Detect which cell encompasses the target text, then output its [x, y] center coordinate. 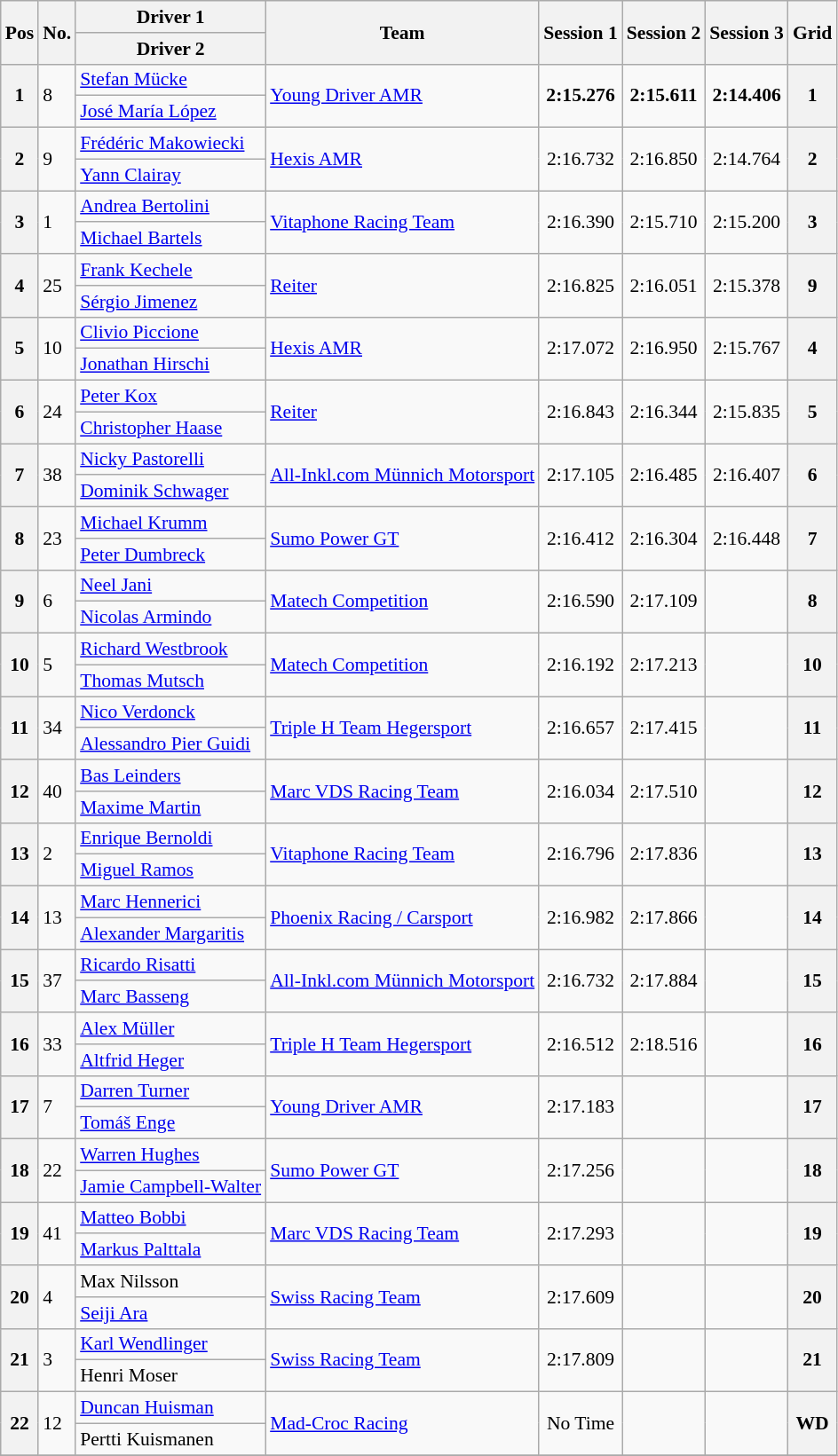
Max Nilsson [170, 1281]
2:16.950 [664, 348]
2:16.448 [747, 538]
2:15.378 [747, 286]
Clivio Piccione [170, 333]
Mad-Croc Racing [402, 1423]
Maxime Martin [170, 807]
2:17.183 [581, 1107]
Frédéric Makowiecki [170, 144]
Karl Wendlinger [170, 1344]
2:16.850 [664, 160]
2:14.764 [747, 160]
Richard Westbrook [170, 649]
2:16.412 [581, 538]
Warren Hughes [170, 1155]
Thomas Mutsch [170, 681]
2:17.415 [664, 728]
Jamie Campbell-Walter [170, 1186]
2:15.835 [747, 412]
Driver 1 [170, 17]
2:16.590 [581, 602]
Dominik Schwager [170, 492]
2:17.809 [581, 1359]
Nico Verdonck [170, 712]
23 [57, 538]
Duncan Huisman [170, 1408]
2:15.200 [747, 222]
Stefan Mücke [170, 80]
Session 2 [664, 32]
Seiji Ara [170, 1313]
Andrea Bertolini [170, 207]
Alex Müller [170, 1028]
2:15.276 [581, 96]
2:16.982 [581, 917]
2:16.051 [664, 286]
2:16.390 [581, 222]
Session 3 [747, 32]
2:18.516 [664, 1043]
2:16.407 [747, 476]
Driver 2 [170, 49]
Nicolas Armindo [170, 618]
Alexander Margaritis [170, 933]
Sérgio Jimenez [170, 302]
2:17.105 [581, 476]
2:17.109 [664, 602]
Yann Clairay [170, 175]
Tomáš Enge [170, 1123]
Marc Hennerici [170, 902]
2:17.510 [664, 791]
Peter Kox [170, 397]
WD [813, 1423]
Michael Bartels [170, 239]
No. [57, 32]
Team [402, 32]
2:15.767 [747, 348]
2:16.192 [581, 665]
2:16.034 [581, 791]
Enrique Bernoldi [170, 838]
2:16.512 [581, 1043]
Henri Moser [170, 1376]
37 [57, 981]
2:16.796 [581, 854]
Ricardo Risatti [170, 965]
2:17.866 [664, 917]
No Time [581, 1423]
Michael Krumm [170, 523]
2:15.611 [664, 96]
Darren Turner [170, 1091]
2:17.213 [664, 665]
2:17.836 [664, 854]
41 [57, 1233]
Nicky Pastorelli [170, 460]
Frank Kechele [170, 270]
Neel Jani [170, 586]
33 [57, 1043]
2:16.657 [581, 728]
Miguel Ramos [170, 870]
2:17.609 [581, 1297]
Bas Leinders [170, 775]
2:14.406 [747, 96]
Jonathan Hirschi [170, 365]
2:15.710 [664, 222]
Alessandro Pier Guidi [170, 744]
José María López [170, 112]
Phoenix Racing / Carsport [402, 917]
24 [57, 412]
2:17.884 [664, 981]
38 [57, 476]
34 [57, 728]
Peter Dumbreck [170, 555]
Matteo Bobbi [170, 1218]
Pertti Kuismanen [170, 1439]
2:17.256 [581, 1171]
25 [57, 286]
Altfrid Heger [170, 1060]
2:16.485 [664, 476]
2:16.825 [581, 286]
Session 1 [581, 32]
2:16.304 [664, 538]
Grid [813, 32]
Markus Palttala [170, 1250]
Pos [20, 32]
Christopher Haase [170, 428]
2:16.843 [581, 412]
2:16.344 [664, 412]
2:17.072 [581, 348]
Marc Basseng [170, 997]
40 [57, 791]
2:17.293 [581, 1233]
